Determine the [X, Y] coordinate at the center of the cell enclosing the given text.  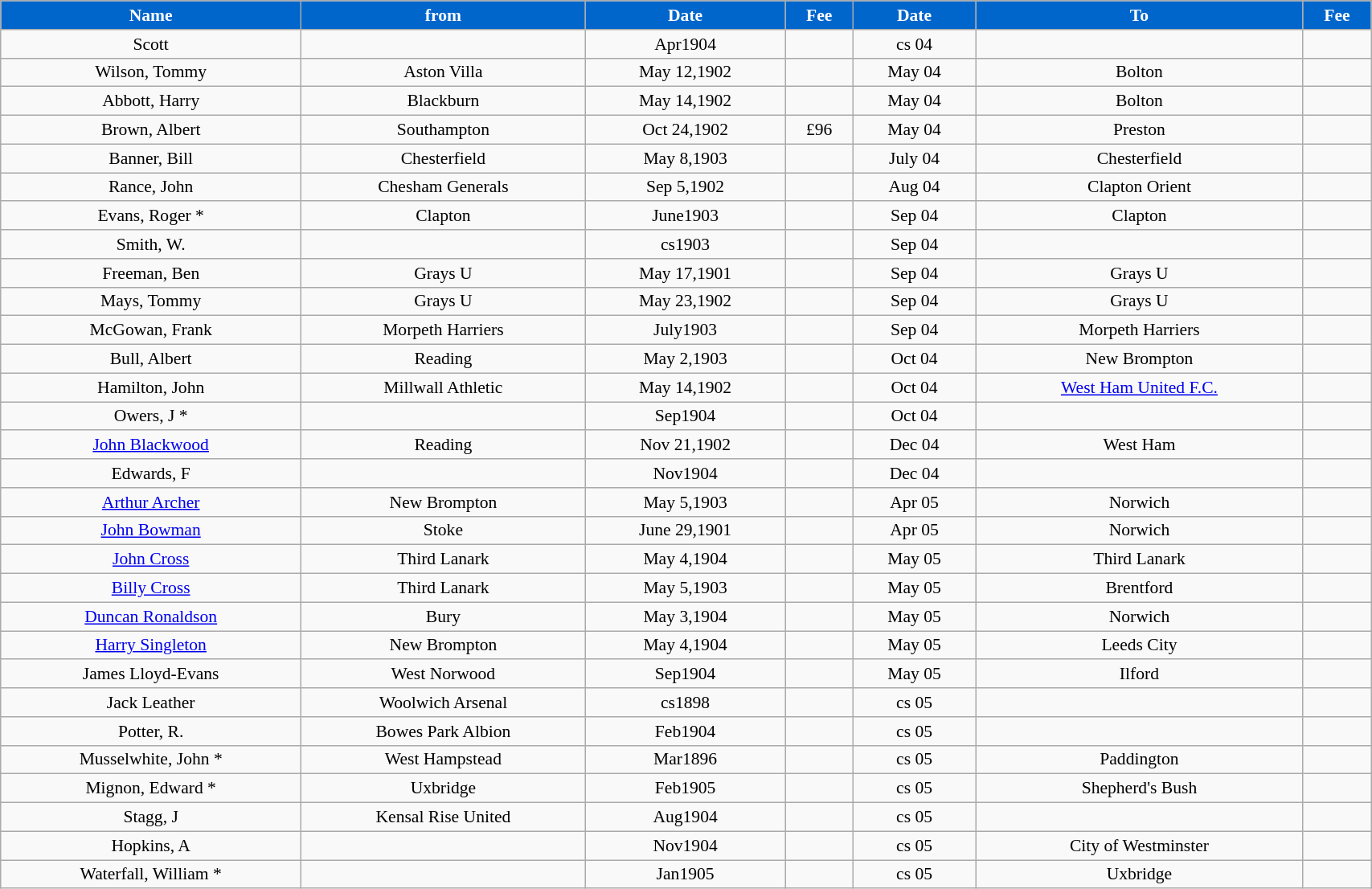
Mays, Tommy [151, 301]
Bury [444, 617]
Banner, Bill [151, 158]
Owers, J * [151, 416]
Preston [1140, 130]
Oct 24,1902 [685, 130]
Jack Leather [151, 703]
John Bowman [151, 531]
Ilford [1140, 674]
Southampton [444, 130]
Scott [151, 44]
Duncan Ronaldson [151, 617]
Waterfall, William * [151, 875]
To [1140, 15]
May 12,1902 [685, 72]
July 04 [914, 158]
Name [151, 15]
Hamilton, John [151, 387]
Nov 21,1902 [685, 445]
Apr1904 [685, 44]
West Hampstead [444, 760]
Freeman, Ben [151, 273]
Bowes Park Albion [444, 731]
John Cross [151, 559]
Feb1904 [685, 731]
Musselwhite, John * [151, 760]
May 3,1904 [685, 617]
Mar1896 [685, 760]
Harry Singleton [151, 645]
Aug1904 [685, 817]
June1903 [685, 216]
Blackburn [444, 101]
July1903 [685, 330]
Bull, Albert [151, 359]
May 2,1903 [685, 359]
Feb1905 [685, 789]
Aston Villa [444, 72]
£96 [819, 130]
Leeds City [1140, 645]
West Ham [1140, 445]
Smith, W. [151, 244]
May 8,1903 [685, 158]
John Blackwood [151, 445]
Stagg, J [151, 817]
May 17,1901 [685, 273]
Clapton Orient [1140, 187]
June 29,1901 [685, 531]
Mignon, Edward * [151, 789]
McGowan, Frank [151, 330]
City of Westminster [1140, 846]
Millwall Athletic [444, 387]
Brentford [1140, 588]
Arthur Archer [151, 502]
Hopkins, A [151, 846]
cs1898 [685, 703]
Paddington [1140, 760]
Abbott, Harry [151, 101]
cs1903 [685, 244]
Woolwich Arsenal [444, 703]
Rance, John [151, 187]
Chesham Generals [444, 187]
cs 04 [914, 44]
May 23,1902 [685, 301]
Wilson, Tommy [151, 72]
Shepherd's Bush [1140, 789]
Kensal Rise United [444, 817]
Sep 5,1902 [685, 187]
West Norwood [444, 674]
West Ham United F.C. [1140, 387]
Stoke [444, 531]
Jan1905 [685, 875]
Edwards, F [151, 473]
from [444, 15]
Brown, Albert [151, 130]
Evans, Roger * [151, 216]
Billy Cross [151, 588]
Potter, R. [151, 731]
James Lloyd-Evans [151, 674]
Aug 04 [914, 187]
